For the text-containing cell, return its midpoint in [x, y] coordinate format. 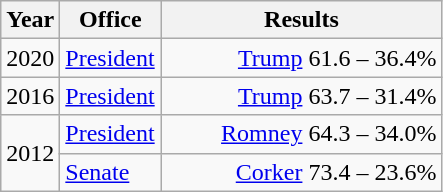
Office [110, 20]
Trump 63.7 – 31.4% [302, 96]
Romney 64.3 – 34.0% [302, 134]
Corker 73.4 – 23.6% [302, 172]
Results [302, 20]
2020 [30, 58]
Senate [110, 172]
Year [30, 20]
Trump 61.6 – 36.4% [302, 58]
2012 [30, 153]
2016 [30, 96]
